Return the (X, Y) coordinate for the center point of the cell that contains the specified text.  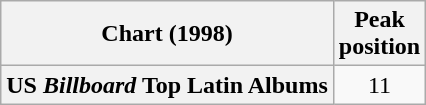
Peakposition (379, 34)
Chart (1998) (168, 34)
11 (379, 85)
US Billboard Top Latin Albums (168, 85)
